Find where the given text appears and provide that cell's center as (x, y) coordinate. 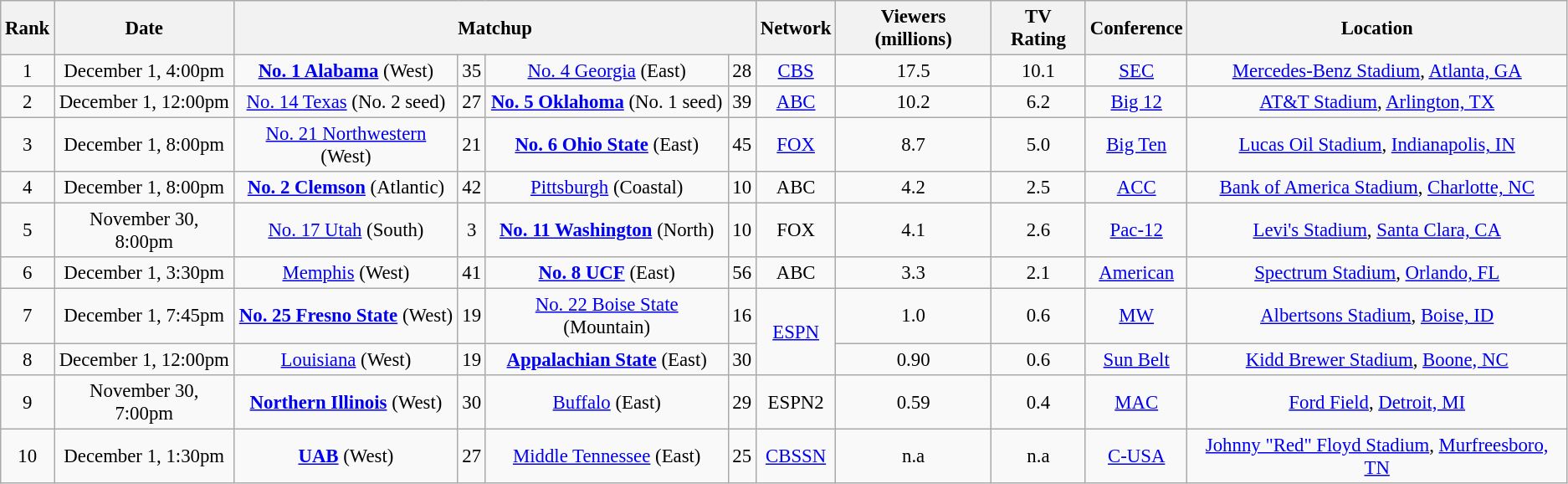
2 (28, 102)
2.6 (1038, 231)
0.4 (1038, 402)
Bank of America Stadium, Charlotte, NC (1377, 188)
10.1 (1038, 71)
Johnny "Red" Floyd Stadium, Murfreesboro, TN (1377, 456)
No. 17 Utah (South) (346, 231)
Levi's Stadium, Santa Clara, CA (1377, 231)
Memphis (West) (346, 274)
35 (472, 71)
17.5 (914, 71)
No. 25 Fresno State (West) (346, 317)
November 30, 8:00pm (144, 231)
Kidd Brewer Stadium, Boone, NC (1377, 359)
Northern Illinois (West) (346, 402)
Albertsons Stadium, Boise, ID (1377, 317)
No. 11 Washington (North) (607, 231)
Appalachian State (East) (607, 359)
No. 1 Alabama (West) (346, 71)
8.7 (914, 146)
Network (795, 28)
December 1, 1:30pm (144, 456)
4 (28, 188)
ESPN (795, 332)
Big Ten (1136, 146)
5.0 (1038, 146)
No. 22 Boise State (Mountain) (607, 317)
1.0 (914, 317)
CBS (795, 71)
Location (1377, 28)
Pittsburgh (Coastal) (607, 188)
December 1, 7:45pm (144, 317)
Spectrum Stadium, Orlando, FL (1377, 274)
4.2 (914, 188)
10.2 (914, 102)
Rank (28, 28)
45 (741, 146)
UAB (West) (346, 456)
December 1, 4:00pm (144, 71)
No. 6 Ohio State (East) (607, 146)
Conference (1136, 28)
American (1136, 274)
2.1 (1038, 274)
3.3 (914, 274)
Mercedes-Benz Stadium, Atlanta, GA (1377, 71)
No. 4 Georgia (East) (607, 71)
Ford Field, Detroit, MI (1377, 402)
4.1 (914, 231)
2.5 (1038, 188)
November 30, 7:00pm (144, 402)
No. 5 Oklahoma (No. 1 seed) (607, 102)
42 (472, 188)
No. 8 UCF (East) (607, 274)
MAC (1136, 402)
7 (28, 317)
No. 21 Northwestern (West) (346, 146)
8 (28, 359)
Buffalo (East) (607, 402)
16 (741, 317)
5 (28, 231)
56 (741, 274)
41 (472, 274)
MW (1136, 317)
AT&T Stadium, Arlington, TX (1377, 102)
Matchup (495, 28)
ACC (1136, 188)
0.90 (914, 359)
Middle Tennessee (East) (607, 456)
1 (28, 71)
Date (144, 28)
ESPN2 (795, 402)
6 (28, 274)
25 (741, 456)
39 (741, 102)
December 1, 3:30pm (144, 274)
Lucas Oil Stadium, Indianapolis, IN (1377, 146)
SEC (1136, 71)
9 (28, 402)
0.59 (914, 402)
TV Rating (1038, 28)
C-USA (1136, 456)
No. 2 Clemson (Atlantic) (346, 188)
Pac-12 (1136, 231)
Big 12 (1136, 102)
Viewers (millions) (914, 28)
6.2 (1038, 102)
28 (741, 71)
21 (472, 146)
No. 14 Texas (No. 2 seed) (346, 102)
29 (741, 402)
CBSSN (795, 456)
Louisiana (West) (346, 359)
Sun Belt (1136, 359)
